For the text-containing cell, return its midpoint in (X, Y) coordinate format. 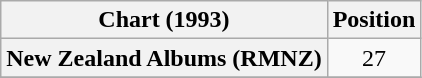
27 (374, 58)
New Zealand Albums (RMNZ) (164, 58)
Chart (1993) (164, 20)
Position (374, 20)
